Scan for the cell matching the given text and deliver its [x, y] coordinate at center. 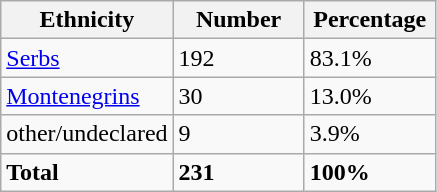
100% [370, 172]
Serbs [87, 58]
13.0% [370, 96]
Total [87, 172]
Percentage [370, 20]
30 [238, 96]
231 [238, 172]
Number [238, 20]
83.1% [370, 58]
Montenegrins [87, 96]
3.9% [370, 134]
192 [238, 58]
other/undeclared [87, 134]
Ethnicity [87, 20]
9 [238, 134]
